Return (X, Y) of the center of cell containing provided text 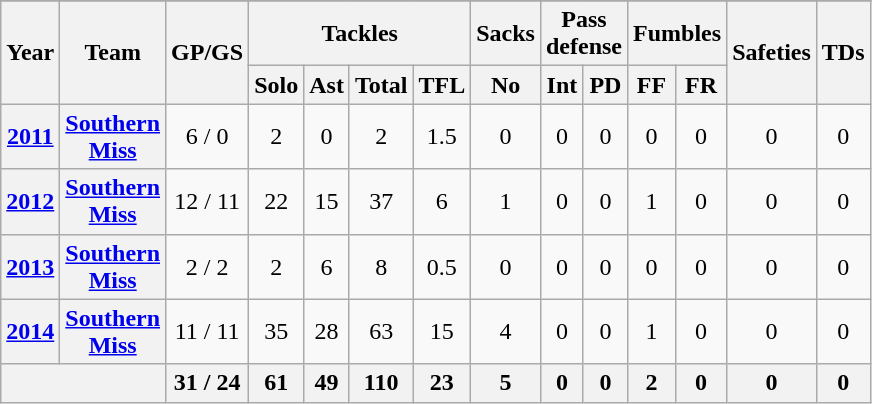
2013 (30, 266)
61 (276, 383)
2 / 2 (208, 266)
Int (562, 85)
22 (276, 202)
PD (605, 85)
11 / 11 (208, 332)
63 (381, 332)
31 / 24 (208, 383)
GP/GS (208, 52)
Fumbles (678, 34)
TDs (843, 52)
110 (381, 383)
FR (700, 85)
5 (506, 383)
35 (276, 332)
23 (442, 383)
8 (381, 266)
Pass defense (584, 34)
Safeties (772, 52)
2011 (30, 136)
49 (327, 383)
Sacks (506, 34)
1.5 (442, 136)
6 / 0 (208, 136)
28 (327, 332)
TFL (442, 85)
37 (381, 202)
4 (506, 332)
0.5 (442, 266)
12 / 11 (208, 202)
Solo (276, 85)
Tackles (360, 34)
Team (113, 52)
Year (30, 52)
No (506, 85)
2014 (30, 332)
FF (652, 85)
2012 (30, 202)
Total (381, 85)
Ast (327, 85)
